Capture the cell that displays the provided text and extract its [x, y] central coordinate. 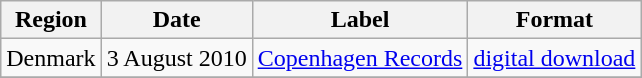
Label [360, 20]
3 August 2010 [176, 58]
Region [51, 20]
Date [176, 20]
Copenhagen Records [360, 58]
digital download [554, 58]
Denmark [51, 58]
Format [554, 20]
